Capture the cell that displays the provided text and extract its (X, Y) central coordinate. 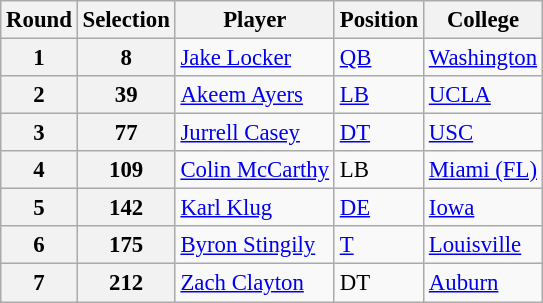
2 (39, 95)
3 (39, 133)
T (378, 245)
Zach Clayton (254, 283)
DE (378, 208)
Jake Locker (254, 58)
Position (378, 20)
Player (254, 20)
Washington (484, 58)
Auburn (484, 283)
175 (126, 245)
Karl Klug (254, 208)
College (484, 20)
1 (39, 58)
109 (126, 170)
Byron Stingily (254, 245)
Jurrell Casey (254, 133)
4 (39, 170)
5 (39, 208)
UCLA (484, 95)
QB (378, 58)
USC (484, 133)
Louisville (484, 245)
Akeem Ayers (254, 95)
39 (126, 95)
142 (126, 208)
7 (39, 283)
Round (39, 20)
6 (39, 245)
Iowa (484, 208)
Selection (126, 20)
Miami (FL) (484, 170)
77 (126, 133)
Colin McCarthy (254, 170)
212 (126, 283)
8 (126, 58)
